Output the [X, Y] coordinate of the center of the cell containing the given text.  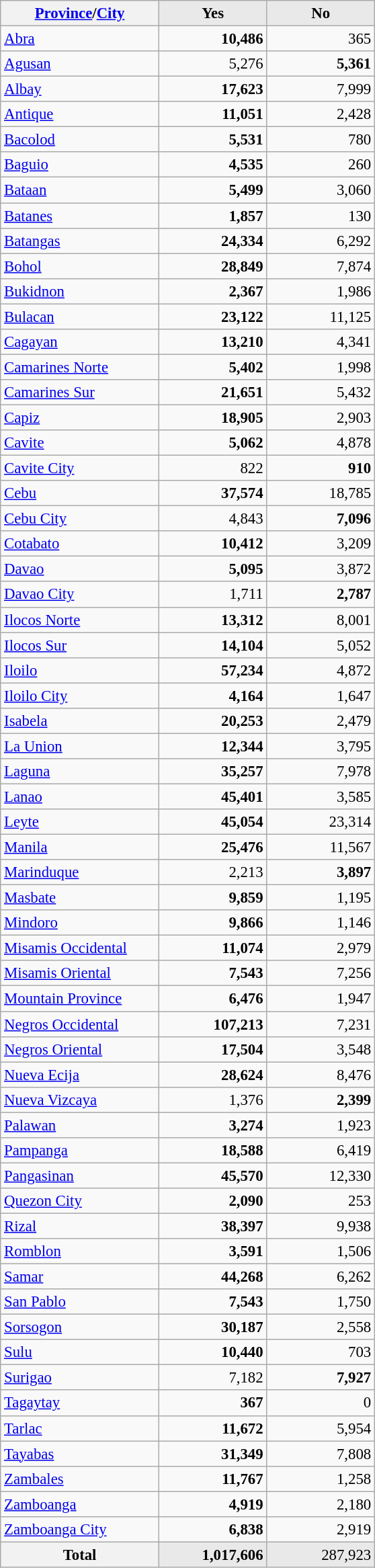
5,095 [212, 569]
45,570 [212, 1175]
31,349 [212, 1454]
5,276 [212, 64]
910 [321, 468]
3,585 [321, 796]
1,376 [212, 1100]
9,938 [321, 1226]
9,866 [212, 923]
18,905 [212, 417]
Baguio [80, 165]
9,859 [212, 898]
130 [321, 216]
2,787 [321, 595]
2,903 [321, 417]
Zambales [80, 1479]
5,052 [321, 645]
1,947 [321, 999]
Cotabato [80, 544]
Davao City [80, 595]
4,164 [212, 696]
11,074 [212, 948]
0 [321, 1403]
Quezon City [80, 1201]
1,647 [321, 696]
1,258 [321, 1479]
2,979 [321, 948]
Masbate [80, 898]
Sorsogon [80, 1327]
18,785 [321, 493]
3,548 [321, 1049]
Sulu [80, 1352]
11,051 [212, 114]
Cavite [80, 443]
18,588 [212, 1151]
Zamboanga [80, 1504]
Tayabas [80, 1454]
1,711 [212, 595]
11,767 [212, 1479]
24,334 [212, 241]
Leyte [80, 822]
23,314 [321, 822]
Albay [80, 89]
37,574 [212, 493]
3,060 [321, 190]
2,399 [321, 1100]
Tagaytay [80, 1403]
7,978 [321, 772]
Negros Occidental [80, 1024]
Mountain Province [80, 999]
1,146 [321, 923]
5,432 [321, 393]
57,234 [212, 670]
7,999 [321, 89]
4,872 [321, 670]
13,210 [212, 342]
Samar [80, 1277]
4,341 [321, 342]
3,591 [212, 1251]
2,428 [321, 114]
Camarines Norte [80, 367]
Bukidnon [80, 291]
Davao [80, 569]
4,535 [212, 165]
Cebu City [80, 519]
703 [321, 1352]
45,401 [212, 796]
10,412 [212, 544]
Tarlac [80, 1428]
Iloilo [80, 670]
4,878 [321, 443]
San Pablo [80, 1302]
11,672 [212, 1428]
Bacolod [80, 140]
7,231 [321, 1024]
8,476 [321, 1075]
3,209 [321, 544]
Ilocos Norte [80, 620]
Pangasinan [80, 1175]
La Union [80, 746]
44,268 [212, 1277]
287,923 [321, 1555]
3,872 [321, 569]
8,001 [321, 620]
2,213 [212, 872]
Abra [80, 39]
No [321, 13]
780 [321, 140]
6,476 [212, 999]
107,213 [212, 1024]
Laguna [80, 772]
Ilocos Sur [80, 645]
2,180 [321, 1504]
2,919 [321, 1530]
5,954 [321, 1428]
7,927 [321, 1378]
2,090 [212, 1201]
45,054 [212, 822]
6,419 [321, 1151]
7,182 [212, 1378]
5,402 [212, 367]
Surigao [80, 1378]
Romblon [80, 1251]
6,292 [321, 241]
12,330 [321, 1175]
Rizal [80, 1226]
2,558 [321, 1327]
Antique [80, 114]
17,623 [212, 89]
Nueva Vizcaya [80, 1100]
Zamboanga City [80, 1530]
6,262 [321, 1277]
3,795 [321, 746]
11,125 [321, 317]
6,838 [212, 1530]
11,567 [321, 848]
38,397 [212, 1226]
12,344 [212, 746]
5,499 [212, 190]
365 [321, 39]
Camarines Sur [80, 393]
4,843 [212, 519]
5,062 [212, 443]
28,849 [212, 266]
1,986 [321, 291]
28,624 [212, 1075]
3,274 [212, 1125]
7,096 [321, 519]
Bataan [80, 190]
Isabela [80, 721]
Bulacan [80, 317]
17,504 [212, 1049]
14,104 [212, 645]
7,808 [321, 1454]
Iloilo City [80, 696]
Cagayan [80, 342]
Province/City [80, 13]
Yes [212, 13]
Agusan [80, 64]
3,897 [321, 872]
30,187 [212, 1327]
Total [80, 1555]
Manila [80, 848]
5,361 [321, 64]
7,874 [321, 266]
1,750 [321, 1302]
Negros Oriental [80, 1049]
20,253 [212, 721]
260 [321, 165]
Cavite City [80, 468]
Nueva Ecija [80, 1075]
253 [321, 1201]
2,479 [321, 721]
23,122 [212, 317]
Pampanga [80, 1151]
Marinduque [80, 872]
1,923 [321, 1125]
Cebu [80, 493]
Mindoro [80, 923]
Batangas [80, 241]
367 [212, 1403]
10,440 [212, 1352]
21,651 [212, 393]
Batanes [80, 216]
1,195 [321, 898]
Misamis Occidental [80, 948]
1,017,606 [212, 1555]
13,312 [212, 620]
10,486 [212, 39]
Capiz [80, 417]
1,506 [321, 1251]
822 [212, 468]
7,256 [321, 974]
2,367 [212, 291]
Misamis Oriental [80, 974]
5,531 [212, 140]
1,857 [212, 216]
25,476 [212, 848]
Bohol [80, 266]
Lanao [80, 796]
Palawan [80, 1125]
35,257 [212, 772]
1,998 [321, 367]
4,919 [212, 1504]
